Determine the (x, y) coordinate at the center of the cell enclosing the given text.  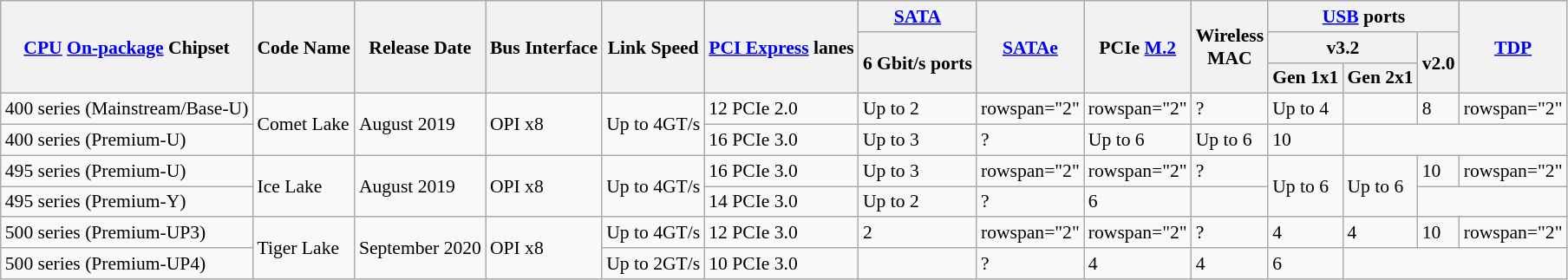
Gen 2x1 (1380, 78)
500 series (Premium-UP3) (127, 233)
Bus Interface (544, 47)
Release Date (420, 47)
8 (1439, 109)
SATA (918, 16)
TDP (1513, 47)
6 Gbit/s ports (918, 62)
PCIe M.2 (1138, 47)
Ice Lake (304, 186)
500 series (Premium-UP4) (127, 264)
Up to 4 (1305, 109)
SATAe (1030, 47)
2 (918, 233)
12 PCIe 3.0 (781, 233)
400 series (Premium-U) (127, 140)
400 series (Mainstream/Base-U) (127, 109)
10 PCIe 3.0 (781, 264)
v3.2 (1343, 48)
Comet Lake (304, 125)
Code Name (304, 47)
14 PCIe 3.0 (781, 202)
495 series (Premium-Y) (127, 202)
CPU On-package Chipset (127, 47)
Tiger Lake (304, 248)
495 series (Premium-U) (127, 171)
Gen 1x1 (1305, 78)
Up to 2GT/s (653, 264)
v2.0 (1439, 62)
September 2020 (420, 248)
WirelessMAC (1230, 47)
Link Speed (653, 47)
12 PCIe 2.0 (781, 109)
USB ports (1363, 16)
PCI Express lanes (781, 47)
